For the text-containing cell, return its midpoint in (X, Y) coordinate format. 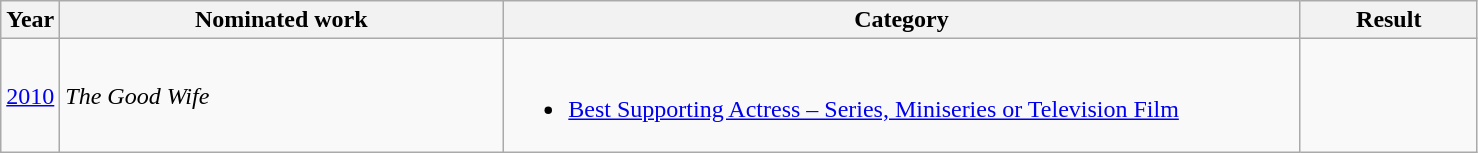
2010 (30, 96)
Year (30, 20)
Category (902, 20)
The Good Wife (282, 96)
Best Supporting Actress – Series, Miniseries or Television Film (902, 96)
Nominated work (282, 20)
Result (1388, 20)
